Output the (X, Y) coordinate of the center of the cell containing the given text.  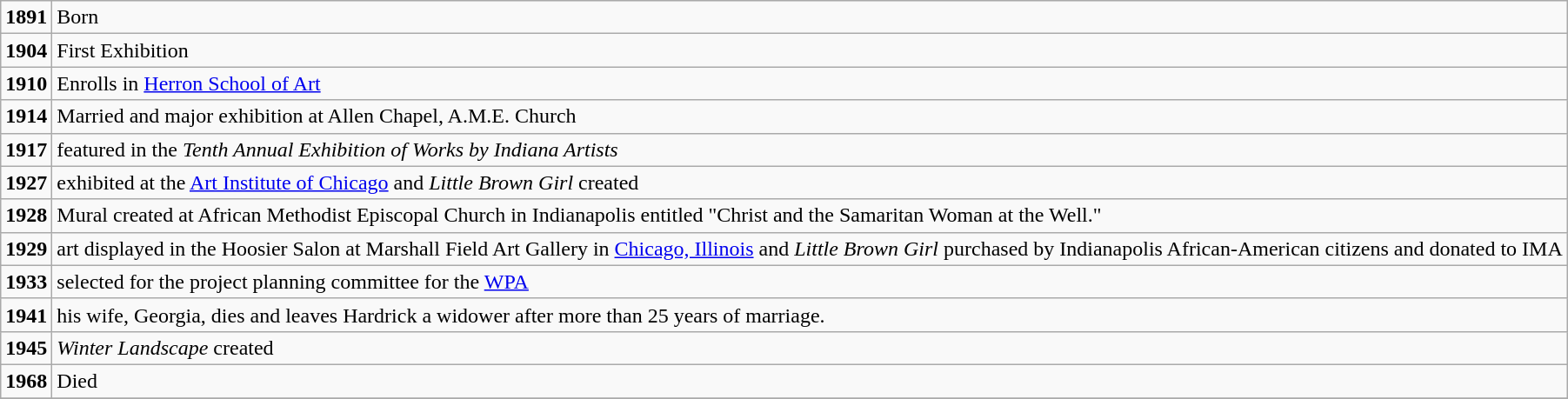
1968 (26, 381)
1904 (26, 50)
1945 (26, 348)
exhibited at the Art Institute of Chicago and Little Brown Girl created (810, 183)
1928 (26, 216)
1941 (26, 315)
1929 (26, 249)
Born (810, 17)
Mural created at African Methodist Episcopal Church in Indianapolis entitled "Christ and the Samaritan Woman at the Well." (810, 216)
1914 (26, 116)
selected for the project planning committee for the WPA (810, 282)
his wife, Georgia, dies and leaves Hardrick a widower after more than 25 years of marriage. (810, 315)
Winter Landscape created (810, 348)
featured in the Tenth Annual Exhibition of Works by Indiana Artists (810, 150)
1933 (26, 282)
Died (810, 381)
Married and major exhibition at Allen Chapel, A.M.E. Church (810, 116)
1910 (26, 83)
Enrolls in Herron School of Art (810, 83)
1917 (26, 150)
1927 (26, 183)
1891 (26, 17)
First Exhibition (810, 50)
